Provide the [X, Y] coordinate of the cell's center where the given text is located.  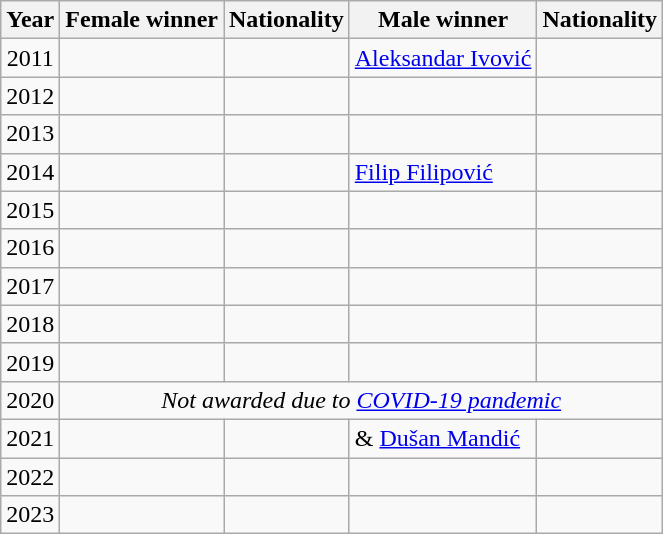
2011 [30, 58]
2016 [30, 248]
Year [30, 20]
2022 [30, 477]
Not awarded due to COVID-19 pandemic [362, 400]
2018 [30, 324]
2015 [30, 210]
Filip Filipović [443, 172]
2021 [30, 438]
2014 [30, 172]
Aleksandar Ivović [443, 58]
2019 [30, 362]
2017 [30, 286]
2023 [30, 515]
& Dušan Mandić [443, 438]
Male winner [443, 20]
Female winner [142, 20]
2020 [30, 400]
2013 [30, 134]
2012 [30, 96]
